Return the (X, Y) coordinate for the center point of the cell that contains the specified text.  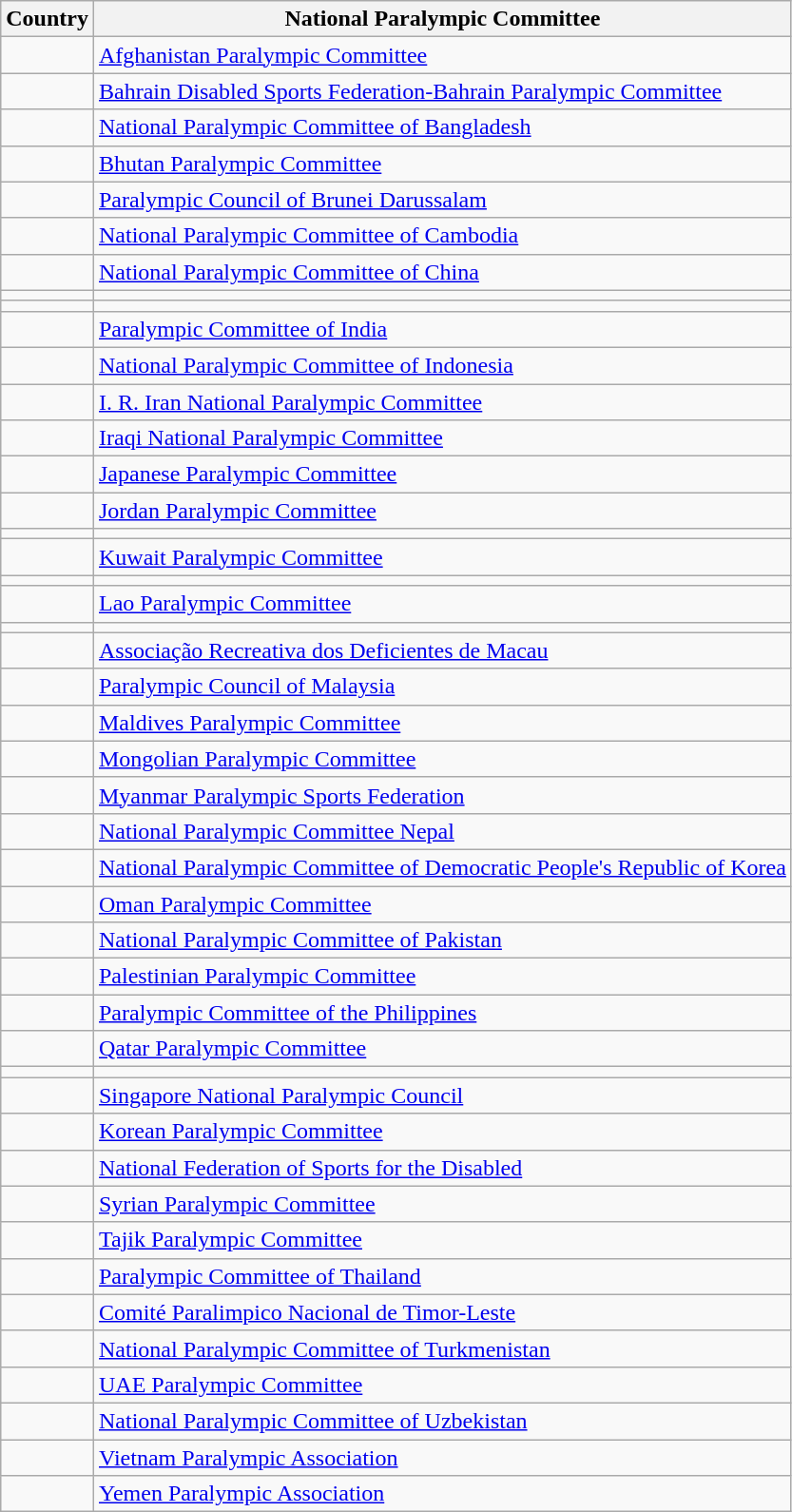
Comité Paralimpico Nacional de Timor-Leste (442, 1312)
Qatar Paralympic Committee (442, 1049)
Korean Paralympic Committee (442, 1132)
Oman Paralympic Committee (442, 904)
National Paralympic Committee Nepal (442, 831)
Syrian Paralympic Committee (442, 1204)
Paralympic Committee of the Philippines (442, 1013)
National Paralympic Committee of Bangladesh (442, 127)
National Federation of Sports for the Disabled (442, 1168)
Paralympic Council of Brunei Darussalam (442, 200)
UAE Paralympic Committee (442, 1385)
National Paralympic Committee of Cambodia (442, 236)
I. R. Iran National Paralympic Committee (442, 402)
Japanese Paralympic Committee (442, 475)
Myanmar Paralympic Sports Federation (442, 795)
National Paralympic Committee of Pakistan (442, 940)
Jordan Paralympic Committee (442, 511)
Bahrain Disabled Sports Federation-Bahrain Paralympic Committee (442, 91)
Kuwait Paralympic Committee (442, 557)
Palestinian Paralympic Committee (442, 977)
Lao Paralympic Committee (442, 604)
Iraqi National Paralympic Committee (442, 438)
Afghanistan Paralympic Committee (442, 55)
National Paralympic Committee of China (442, 272)
Paralympic Committee of Thailand (442, 1276)
Maldives Paralympic Committee (442, 723)
Paralympic Council of Malaysia (442, 687)
Paralympic Committee of India (442, 329)
National Paralympic Committee of Indonesia (442, 365)
Vietnam Paralympic Association (442, 1458)
Singapore National Paralympic Council (442, 1095)
National Paralympic Committee of Uzbekistan (442, 1421)
National Paralympic Committee of Democratic People's Republic of Korea (442, 867)
Yemen Paralympic Association (442, 1494)
Tajik Paralympic Committee (442, 1240)
National Paralympic Committee of Turkmenistan (442, 1348)
Mongolian Paralympic Committee (442, 759)
National Paralympic Committee (442, 19)
Associação Recreativa dos Deficientes de Macau (442, 650)
Country (48, 19)
Bhutan Paralympic Committee (442, 164)
